Return the [x, y] coordinate for the center point of the cell that contains the specified text.  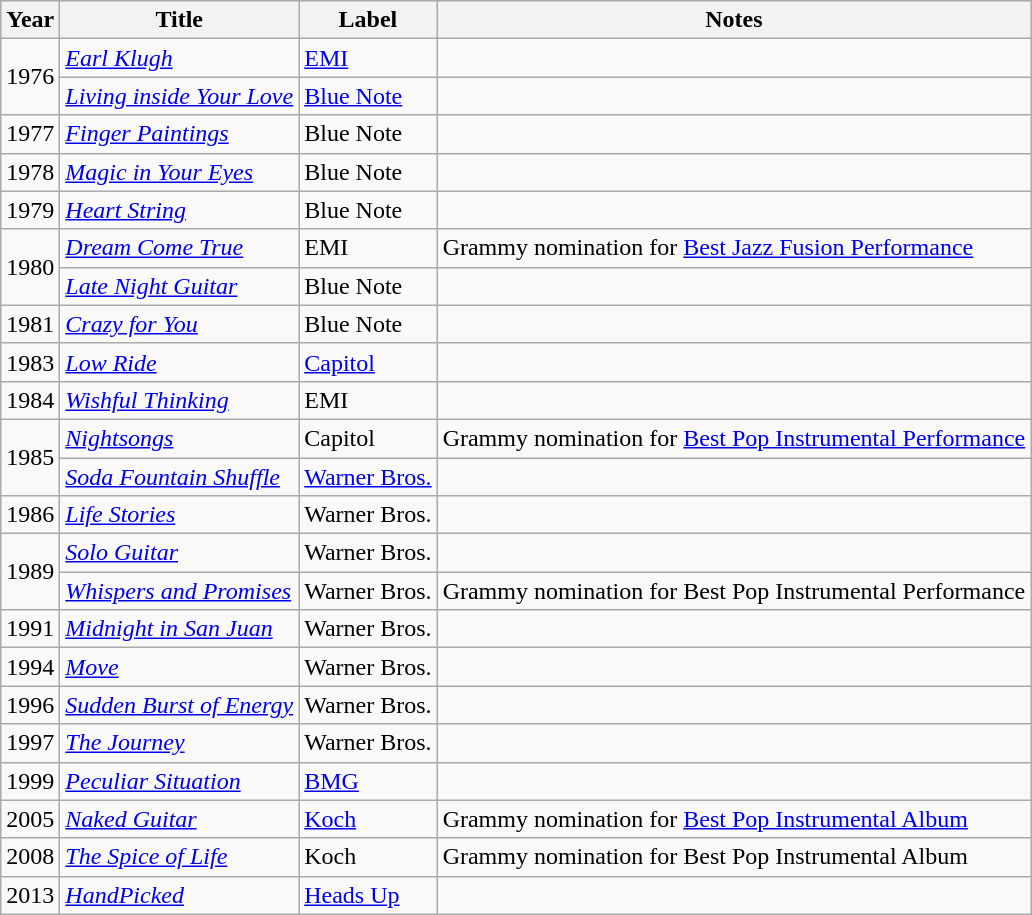
1994 [30, 667]
1984 [30, 400]
Dream Come True [180, 248]
The Journey [180, 743]
1991 [30, 629]
Naked Guitar [180, 819]
1980 [30, 267]
BMG [368, 781]
1979 [30, 210]
Low Ride [180, 362]
Late Night Guitar [180, 286]
Soda Fountain Shuffle [180, 477]
Whispers and Promises [180, 591]
Year [30, 20]
1983 [30, 362]
1997 [30, 743]
Nightsongs [180, 438]
Finger Paintings [180, 134]
Label [368, 20]
1989 [30, 572]
1986 [30, 515]
2005 [30, 819]
1978 [30, 172]
1976 [30, 77]
Magic in Your Eyes [180, 172]
Solo Guitar [180, 553]
1981 [30, 324]
Midnight in San Juan [180, 629]
Crazy for You [180, 324]
HandPicked [180, 895]
1996 [30, 705]
Notes [734, 20]
Earl Klugh [180, 58]
1999 [30, 781]
Living inside Your Love [180, 96]
Wishful Thinking [180, 400]
Title [180, 20]
1985 [30, 457]
2013 [30, 895]
Heads Up [368, 895]
Peculiar Situation [180, 781]
1977 [30, 134]
Sudden Burst of Energy [180, 705]
Grammy nomination for Best Jazz Fusion Performance [734, 248]
Heart String [180, 210]
2008 [30, 857]
Life Stories [180, 515]
The Spice of Life [180, 857]
Move [180, 667]
